Determine the [X, Y] coordinate at the center of the cell enclosing the given text.  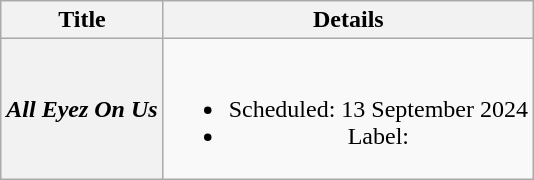
All Eyez On Us [82, 109]
Scheduled: 13 September 2024Label: [348, 109]
Title [82, 20]
Details [348, 20]
